Scan for the cell matching the given text and deliver its (x, y) coordinate at center. 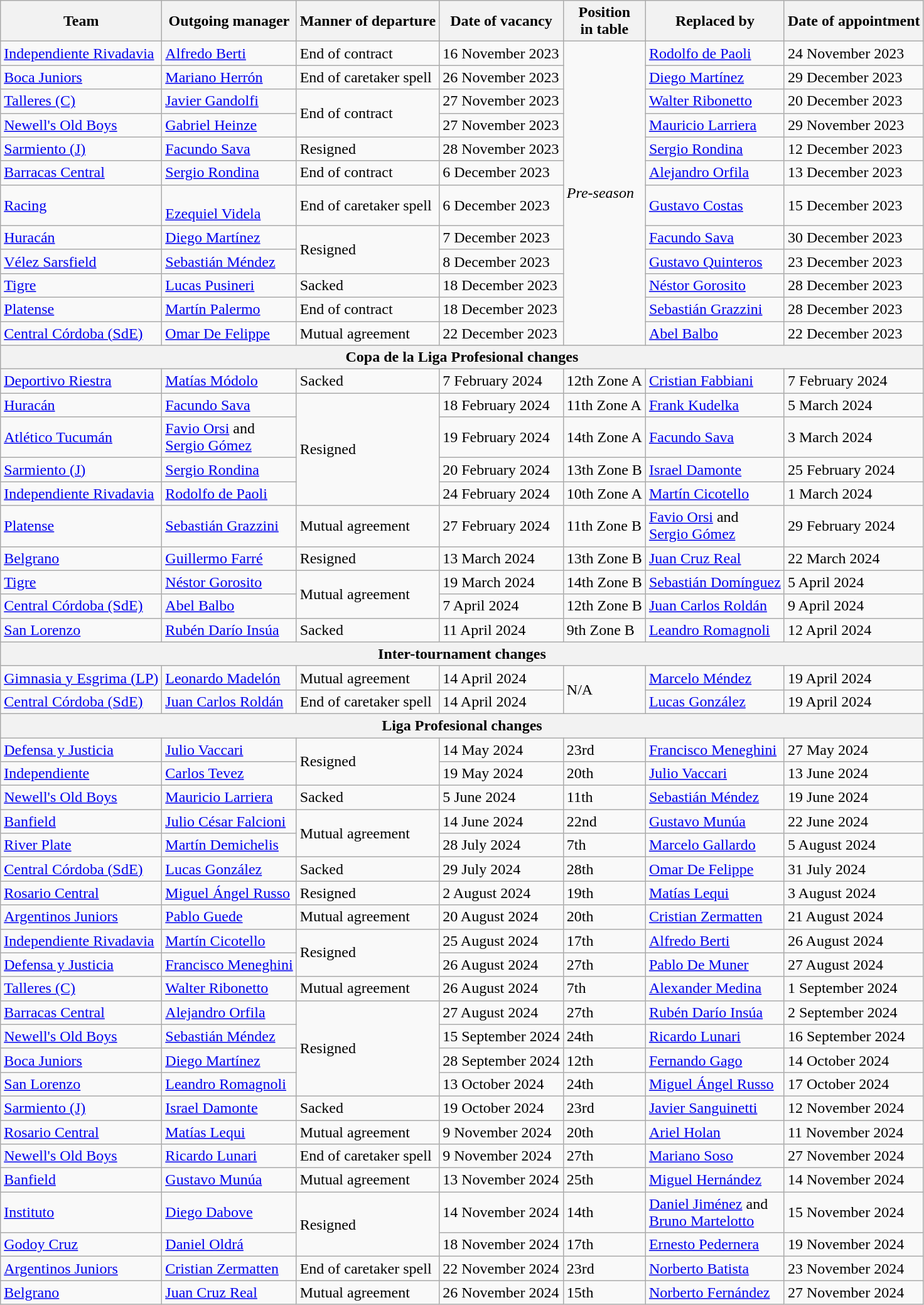
Ernesto Pedernera (714, 1245)
22 June 2024 (854, 821)
22 November 2024 (502, 1269)
19th (604, 893)
22nd (604, 821)
7 April 2024 (502, 606)
Pablo Guede (229, 917)
18 November 2024 (502, 1245)
12th (604, 1060)
23 December 2023 (854, 261)
Gimnasia y Esgrima (LP) (82, 678)
23 November 2024 (854, 1269)
13 November 2024 (502, 1180)
15th (604, 1292)
Date of appointment (854, 21)
Outgoing manager (229, 21)
Javier Sanguinetti (714, 1108)
25 February 2024 (854, 470)
Lucas Pusineri (229, 285)
Ariel Holan (714, 1132)
Norberto Fernández (714, 1292)
12 November 2024 (854, 1108)
11th Zone A (604, 405)
Deportivo Riestra (82, 381)
18 February 2024 (502, 405)
Pre-season (604, 193)
Mariano Soso (714, 1156)
10th Zone A (604, 494)
11 November 2024 (854, 1132)
21 August 2024 (854, 917)
5 April 2024 (854, 582)
Leonardo Madelón (229, 678)
Copa de la Liga Profesional changes (462, 357)
17 October 2024 (854, 1084)
Positionin table (604, 21)
5 June 2024 (502, 798)
1 September 2024 (854, 988)
Cristian Fabbiani (714, 381)
15 December 2023 (854, 205)
Manner of departure (368, 21)
Gustavo Costas (714, 205)
12 April 2024 (854, 630)
Marcelo Méndez (714, 678)
11 April 2024 (502, 630)
12th Zone A (604, 381)
22 March 2024 (854, 558)
Daniel Oldrá (229, 1245)
15 September 2024 (502, 1036)
14 May 2024 (502, 749)
26 November 2024 (502, 1292)
Team (82, 21)
13 December 2023 (854, 173)
19 March 2024 (502, 582)
Daniel Jiménez and Bruno Martelotto (714, 1212)
Javier Gandolfi (229, 101)
9 April 2024 (854, 606)
Diego Dabove (229, 1212)
14th (604, 1212)
Pablo De Muner (714, 965)
28th (604, 869)
19 June 2024 (854, 798)
Julio César Falcioni (229, 821)
29 November 2023 (854, 125)
13 October 2024 (502, 1084)
27 May 2024 (854, 749)
27 February 2024 (502, 526)
Alexander Medina (714, 988)
14th Zone A (604, 437)
28 November 2023 (502, 149)
5 August 2024 (854, 845)
13 March 2024 (502, 558)
19 February 2024 (502, 437)
19 May 2024 (502, 774)
24 November 2023 (854, 53)
Racing (82, 205)
9th Zone B (604, 630)
26 November 2023 (502, 77)
25 August 2024 (502, 941)
19 November 2024 (854, 1245)
Gustavo Quinteros (714, 261)
16 November 2023 (502, 53)
Gabriel Heinze (229, 125)
16 September 2024 (854, 1036)
12 December 2023 (854, 149)
Replaced by (714, 21)
Inter-tournament changes (462, 654)
Independiente (82, 774)
Vélez Sarsfield (82, 261)
Guillermo Farré (229, 558)
Sebastián Domínguez (714, 582)
3 March 2024 (854, 437)
19 October 2024 (502, 1108)
Frank Kudelka (714, 405)
Norberto Batista (714, 1269)
5 March 2024 (854, 405)
Mariano Herrón (229, 77)
29 February 2024 (854, 526)
29 July 2024 (502, 869)
28 September 2024 (502, 1060)
Matías Módolo (229, 381)
15 November 2024 (854, 1212)
Instituto (82, 1212)
20 February 2024 (502, 470)
14 October 2024 (854, 1060)
N/A (604, 690)
31 July 2024 (854, 869)
1 March 2024 (854, 494)
Date of vacancy (502, 21)
Liga Profesional changes (462, 725)
29 December 2023 (854, 77)
14th Zone B (604, 582)
30 December 2023 (854, 237)
13 June 2024 (854, 774)
Carlos Tevez (229, 774)
Fernando Gago (714, 1060)
8 December 2023 (502, 261)
Atlético Tucumán (82, 437)
20 August 2024 (502, 917)
11th (604, 798)
2 September 2024 (854, 1012)
Miguel Hernández (714, 1180)
2 August 2024 (502, 893)
28 July 2024 (502, 845)
14 June 2024 (502, 821)
20 December 2023 (854, 101)
Martín Demichelis (229, 845)
24 February 2024 (502, 494)
Martín Palermo (229, 309)
12th Zone B (604, 606)
Godoy Cruz (82, 1245)
11th Zone B (604, 526)
7 December 2023 (502, 237)
Marcelo Gallardo (714, 845)
Ezequiel Videla (229, 205)
25th (604, 1180)
3 August 2024 (854, 893)
River Plate (82, 845)
